Extract the [x, y] coordinate from the center of the cell holding the provided text.  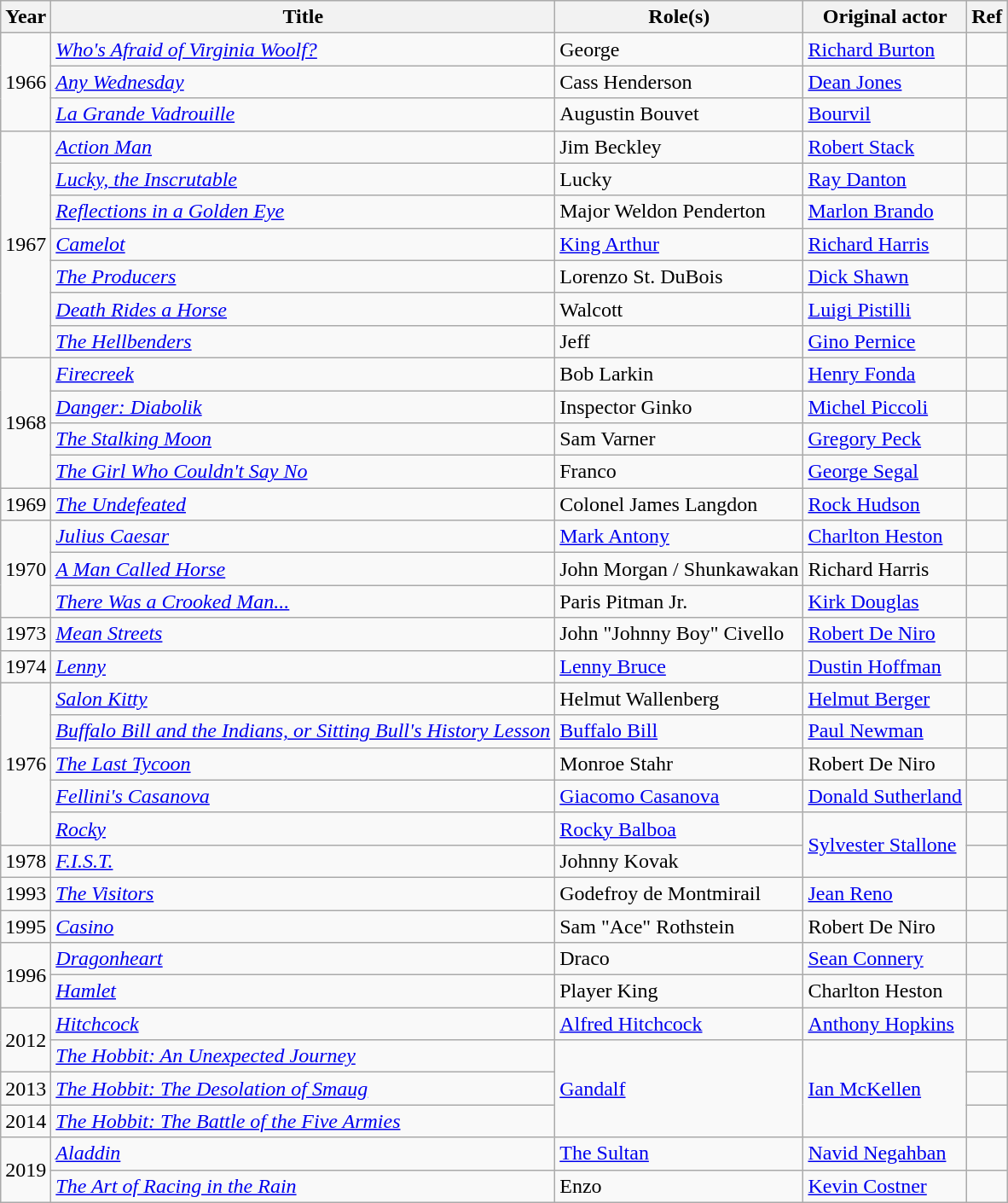
George Segal [885, 472]
The Stalking Moon [304, 439]
Helmut Berger [885, 699]
Paul Newman [885, 731]
There Was a Crooked Man... [304, 601]
Kevin Costner [885, 1186]
1966 [26, 82]
Original actor [885, 17]
Bourvil [885, 114]
Helmut Wallenberg [679, 699]
Mark Antony [679, 537]
Paris Pitman Jr. [679, 601]
Henry Fonda [885, 374]
Gregory Peck [885, 439]
The Producers [304, 276]
Jim Beckley [679, 147]
1976 [26, 764]
Ian McKellen [885, 1089]
Draco [679, 959]
1973 [26, 634]
2019 [26, 1170]
The Art of Racing in the Rain [304, 1186]
Richard Burton [885, 49]
2013 [26, 1089]
Casino [304, 926]
Jeff [679, 341]
Kirk Douglas [885, 601]
Alfred Hitchcock [679, 1024]
Julius Caesar [304, 537]
F.I.S.T. [304, 861]
The Last Tycoon [304, 764]
Donald Sutherland [885, 796]
Lucky [679, 179]
1978 [26, 861]
Inspector Ginko [679, 407]
Michel Piccoli [885, 407]
1968 [26, 422]
The Undefeated [304, 504]
Danger: Diabolik [304, 407]
Hitchcock [304, 1024]
The Hobbit: The Desolation of Smaug [304, 1089]
Ray Danton [885, 179]
The Hellbenders [304, 341]
The Girl Who Couldn't Say No [304, 472]
Fellini's Casanova [304, 796]
2014 [26, 1121]
The Hobbit: The Battle of the Five Armies [304, 1121]
Who's Afraid of Virginia Woolf? [304, 49]
George [679, 49]
Dragonheart [304, 959]
Augustin Bouvet [679, 114]
John Morgan / Shunkawakan [679, 569]
Sean Connery [885, 959]
Anthony Hopkins [885, 1024]
Johnny Kovak [679, 861]
Monroe Stahr [679, 764]
The Hobbit: An Unexpected Journey [304, 1056]
Sam Varner [679, 439]
King Arthur [679, 244]
Cass Henderson [679, 82]
Robert Stack [885, 147]
Lorenzo St. DuBois [679, 276]
La Grande Vadrouille [304, 114]
Major Weldon Penderton [679, 212]
Hamlet [304, 991]
Gino Pernice [885, 341]
Rocky Balboa [679, 828]
Bob Larkin [679, 374]
Gandalf [679, 1089]
The Visitors [304, 893]
1969 [26, 504]
Lucky, the Inscrutable [304, 179]
Lenny [304, 666]
Jean Reno [885, 893]
Salon Kitty [304, 699]
Ref [988, 17]
2012 [26, 1040]
1974 [26, 666]
Reflections in a Golden Eye [304, 212]
Rock Hudson [885, 504]
Enzo [679, 1186]
Dick Shawn [885, 276]
A Man Called Horse [304, 569]
Camelot [304, 244]
Dustin Hoffman [885, 666]
Buffalo Bill [679, 731]
Godefroy de Montmirail [679, 893]
1970 [26, 569]
Firecreek [304, 374]
Lenny Bruce [679, 666]
Any Wednesday [304, 82]
John "Johnny Boy" Civello [679, 634]
Action Man [304, 147]
Luigi Pistilli [885, 309]
1993 [26, 893]
Death Rides a Horse [304, 309]
The Sultan [679, 1154]
Buffalo Bill and the Indians, or Sitting Bull's History Lesson [304, 731]
1995 [26, 926]
Aladdin [304, 1154]
Giacomo Casanova [679, 796]
1967 [26, 244]
Sam "Ace" Rothstein [679, 926]
Colonel James Langdon [679, 504]
Navid Negahban [885, 1154]
Sylvester Stallone [885, 845]
Walcott [679, 309]
Rocky [304, 828]
1996 [26, 975]
Title [304, 17]
Franco [679, 472]
Player King [679, 991]
Marlon Brando [885, 212]
Mean Streets [304, 634]
Dean Jones [885, 82]
Year [26, 17]
Role(s) [679, 17]
